Extract the (X, Y) coordinate from the center of the cell holding the provided text.  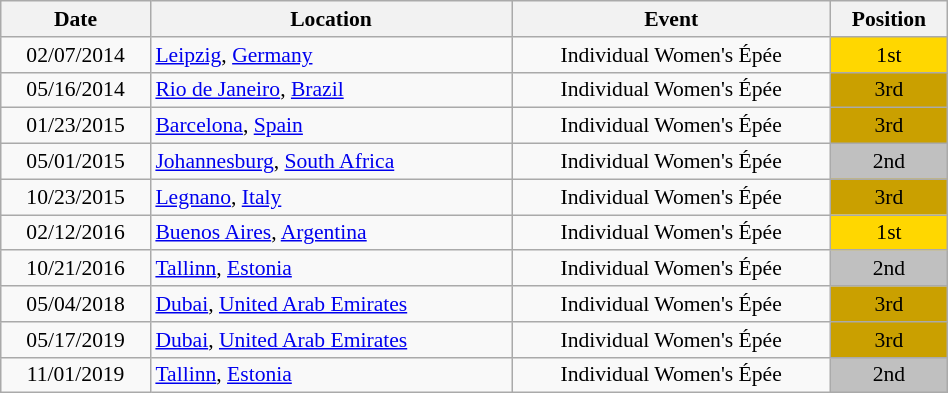
01/23/2015 (76, 126)
Johannesburg, South Africa (330, 162)
02/07/2014 (76, 55)
Event (672, 19)
Barcelona, Spain (330, 126)
05/04/2018 (76, 304)
02/12/2016 (76, 233)
Buenos Aires, Argentina (330, 233)
Location (330, 19)
Rio de Janeiro, Brazil (330, 90)
05/01/2015 (76, 162)
10/21/2016 (76, 269)
05/16/2014 (76, 90)
10/23/2015 (76, 197)
05/17/2019 (76, 340)
Position (890, 19)
Legnano, Italy (330, 197)
11/01/2019 (76, 375)
Date (76, 19)
Leipzig, Germany (330, 55)
